Detect which cell encompasses the target text, then output its (X, Y) center coordinate. 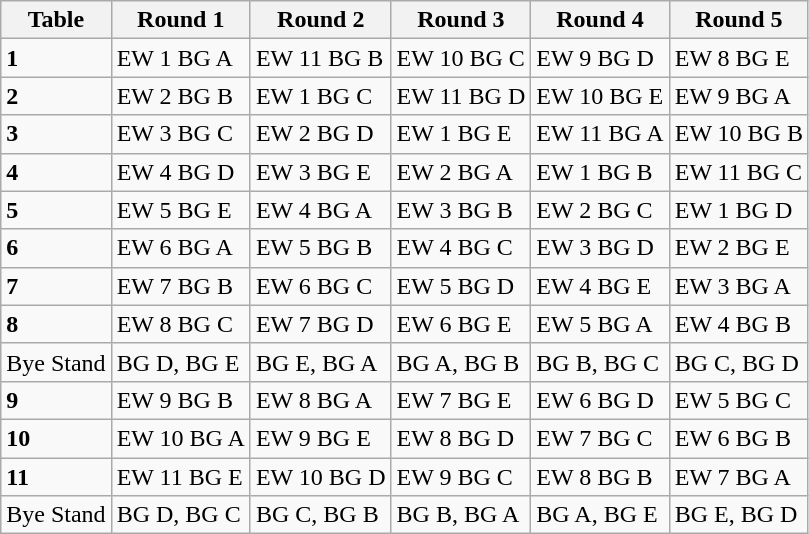
EW 2 BG E (738, 248)
BG E, BG D (738, 515)
EW 1 BG A (180, 58)
EW 11 BG D (461, 96)
BG B, BG C (600, 362)
9 (56, 400)
EW 10 BG A (180, 438)
EW 3 BG A (738, 286)
Round 1 (180, 20)
Round 4 (600, 20)
EW 5 BG B (320, 248)
EW 11 BG C (738, 172)
8 (56, 324)
EW 6 BG C (320, 286)
EW 6 BG B (738, 438)
BG C, BG B (320, 515)
EW 1 BG B (600, 172)
EW 9 BG D (600, 58)
EW 5 BG A (600, 324)
EW 3 BG E (320, 172)
EW 8 BG D (461, 438)
EW 3 BG D (600, 248)
EW 11 BG B (320, 58)
EW 6 BG D (600, 400)
EW 1 BG E (461, 134)
EW 7 BG D (320, 324)
EW 7 BG E (461, 400)
2 (56, 96)
Round 3 (461, 20)
7 (56, 286)
EW 5 BG C (738, 400)
EW 5 BG D (461, 286)
EW 10 BG D (320, 477)
EW 4 BG C (461, 248)
3 (56, 134)
EW 4 BG B (738, 324)
EW 11 BG E (180, 477)
BG B, BG A (461, 515)
BG A, BG B (461, 362)
Table (56, 20)
EW 9 BG A (738, 96)
EW 1 BG C (320, 96)
EW 5 BG E (180, 210)
EW 10 BG B (738, 134)
EW 2 BG B (180, 96)
1 (56, 58)
5 (56, 210)
EW 11 BG A (600, 134)
BG D, BG E (180, 362)
EW 6 BG A (180, 248)
BG C, BG D (738, 362)
EW 7 BG C (600, 438)
EW 3 BG C (180, 134)
11 (56, 477)
EW 4 BG D (180, 172)
EW 2 BG D (320, 134)
EW 8 BG B (600, 477)
EW 8 BG E (738, 58)
EW 9 BG B (180, 400)
6 (56, 248)
EW 4 BG E (600, 286)
BG E, BG A (320, 362)
EW 9 BG E (320, 438)
EW 8 BG A (320, 400)
Round 5 (738, 20)
EW 9 BG C (461, 477)
Round 2 (320, 20)
EW 8 BG C (180, 324)
EW 7 BG B (180, 286)
EW 2 BG A (461, 172)
EW 4 BG A (320, 210)
EW 7 BG A (738, 477)
EW 10 BG C (461, 58)
EW 1 BG D (738, 210)
BG A, BG E (600, 515)
10 (56, 438)
EW 6 BG E (461, 324)
EW 2 BG C (600, 210)
EW 10 BG E (600, 96)
BG D, BG C (180, 515)
EW 3 BG B (461, 210)
4 (56, 172)
